Determine the (X, Y) coordinate at the center of the cell enclosing the given text.  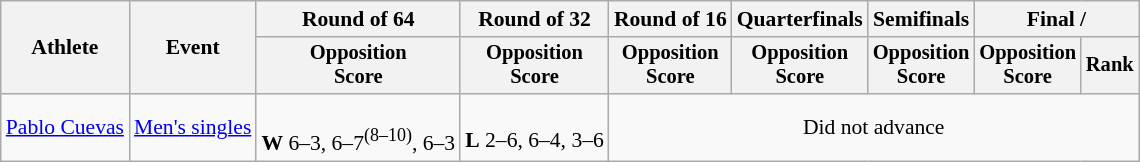
Quarterfinals (800, 19)
Rank (1110, 66)
Did not advance (874, 128)
Round of 16 (670, 19)
Round of 64 (358, 19)
Round of 32 (534, 19)
Event (192, 48)
Pablo Cuevas (65, 128)
W 6–3, 6–7(8–10), 6–3 (358, 128)
Men's singles (192, 128)
L 2–6, 6–4, 3–6 (534, 128)
Final / (1056, 19)
Athlete (65, 48)
Semifinals (922, 19)
